From the cell containing the given text, extract its center point as [X, Y] coordinate. 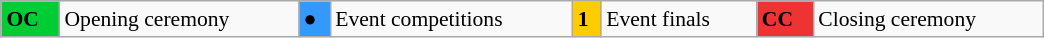
CC [785, 19]
Closing ceremony [928, 19]
Opening ceremony [178, 19]
OC [30, 19]
Event finals [679, 19]
1 [588, 19]
Event competitions [451, 19]
● [315, 19]
